Search for the cell housing the specified text and yield its [X, Y] center coordinate. 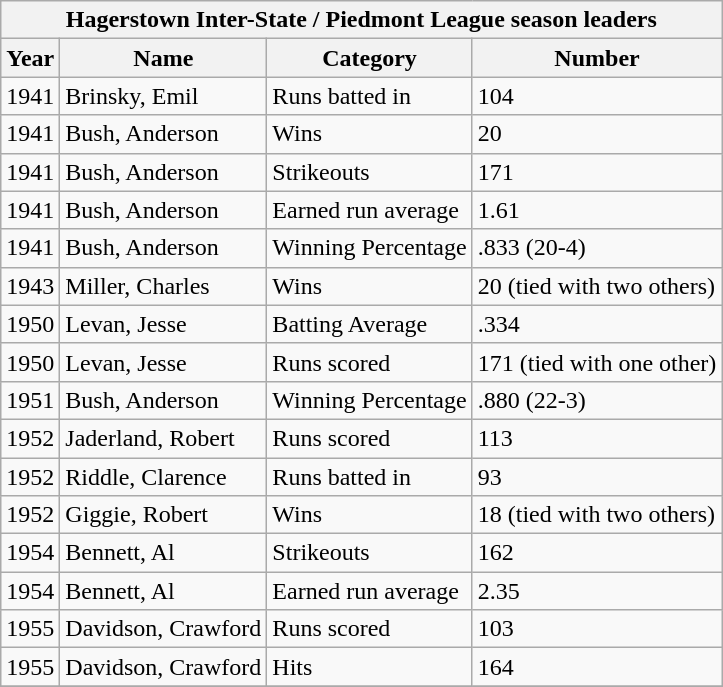
1.61 [597, 210]
Category [370, 58]
171 [597, 172]
171 (tied with one other) [597, 362]
Riddle, Clarence [164, 477]
113 [597, 438]
164 [597, 667]
93 [597, 477]
Hagerstown Inter-State / Piedmont League season leaders [362, 20]
20 [597, 134]
20 (tied with two others) [597, 286]
18 (tied with two others) [597, 515]
.334 [597, 324]
.880 (22-3) [597, 400]
162 [597, 553]
Batting Average [370, 324]
Miller, Charles [164, 286]
Jaderland, Robert [164, 438]
Giggie, Robert [164, 515]
1943 [30, 286]
Number [597, 58]
Brinsky, Emil [164, 96]
.833 (20-4) [597, 248]
2.35 [597, 591]
104 [597, 96]
103 [597, 629]
1951 [30, 400]
Name [164, 58]
Year [30, 58]
Hits [370, 667]
